Return (x, y) of the center of cell containing provided text 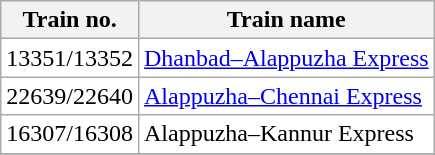
Train no. (70, 20)
Alappuzha–Kannur Express (286, 134)
22639/22640 (70, 96)
13351/13352 (70, 58)
Dhanbad–Alappuzha Express (286, 58)
Alappuzha–Chennai Express (286, 96)
Train name (286, 20)
16307/16308 (70, 134)
